Scan for the cell matching the given text and deliver its [x, y] coordinate at center. 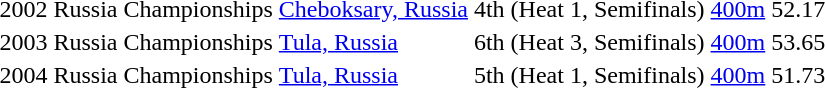
6th (Heat 3, Semifinals) [589, 42]
400m [738, 42]
Tula, Russia [373, 42]
Russia Championships [163, 42]
